Locate the cell with the specified text and output its [x, y] center coordinate. 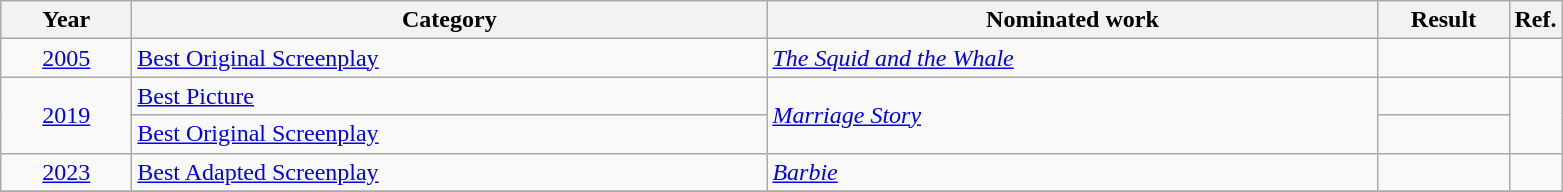
2019 [66, 115]
Year [66, 20]
Best Picture [450, 96]
Barbie [1072, 172]
Ref. [1536, 20]
Result [1444, 20]
2023 [66, 172]
Best Adapted Screenplay [450, 172]
Category [450, 20]
The Squid and the Whale [1072, 58]
2005 [66, 58]
Marriage Story [1072, 115]
Nominated work [1072, 20]
